Return the [X, Y] coordinate for the center point of the cell that contains the specified text.  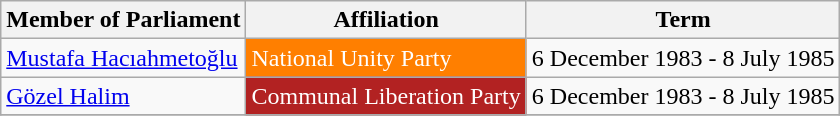
Gözel Halim [124, 96]
Affiliation [386, 20]
Term [683, 20]
Mustafa Hacıahmetoğlu [124, 58]
National Unity Party [386, 58]
Communal Liberation Party [386, 96]
Member of Parliament [124, 20]
